Return (X, Y) of the center of cell containing provided text 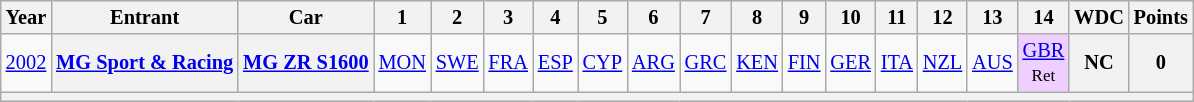
NZL (942, 63)
FRA (508, 63)
ESP (556, 63)
8 (757, 17)
2002 (26, 63)
1 (402, 17)
10 (850, 17)
13 (992, 17)
KEN (757, 63)
6 (654, 17)
Entrant (144, 17)
5 (602, 17)
ITA (897, 63)
MG ZR S1600 (306, 63)
0 (1161, 63)
MG Sport & Racing (144, 63)
SWE (458, 63)
Points (1161, 17)
11 (897, 17)
7 (706, 17)
4 (556, 17)
9 (804, 17)
GBRRet (1044, 63)
14 (1044, 17)
AUS (992, 63)
3 (508, 17)
GRC (706, 63)
ARG (654, 63)
Car (306, 17)
2 (458, 17)
Year (26, 17)
MON (402, 63)
12 (942, 17)
GER (850, 63)
NC (1099, 63)
FIN (804, 63)
CYP (602, 63)
WDC (1099, 17)
